Locate the cell with the specified text and output its [X, Y] center coordinate. 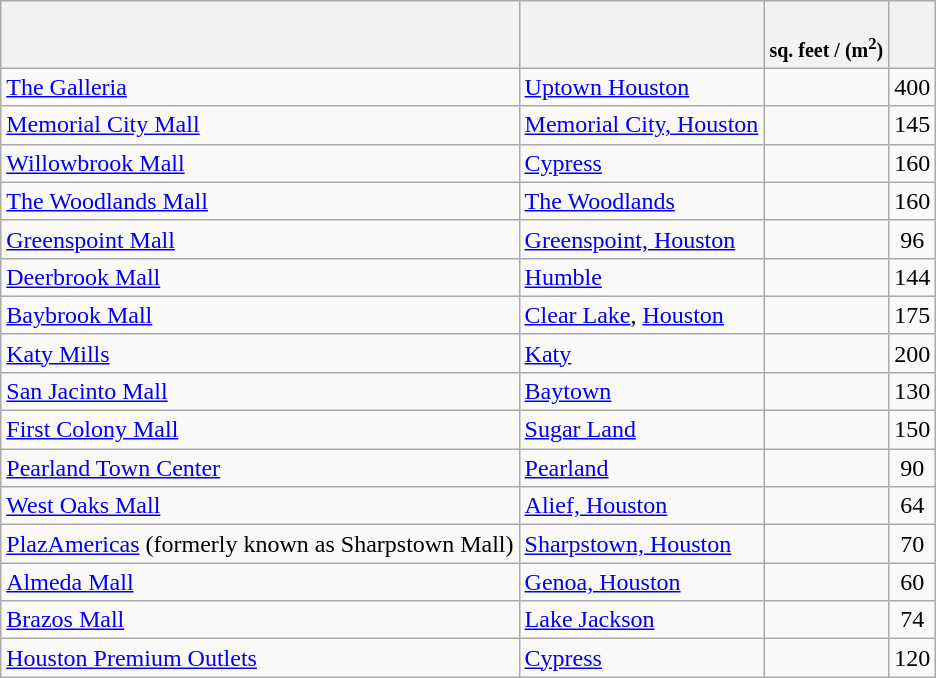
64 [912, 506]
400 [912, 87]
Humble [642, 277]
Pearland Town Center [260, 468]
The Woodlands [642, 201]
Deerbrook Mall [260, 277]
Houston Premium Outlets [260, 658]
130 [912, 391]
Willowbrook Mall [260, 163]
Katy [642, 353]
Baybrook Mall [260, 315]
Greenspoint Mall [260, 239]
Lake Jackson [642, 620]
Sugar Land [642, 430]
Katy Mills [260, 353]
Alief, Houston [642, 506]
Brazos Mall [260, 620]
San Jacinto Mall [260, 391]
Sharpstown, Houston [642, 544]
145 [912, 125]
96 [912, 239]
Greenspoint, Houston [642, 239]
Baytown [642, 391]
60 [912, 582]
90 [912, 468]
200 [912, 353]
175 [912, 315]
Memorial City, Houston [642, 125]
West Oaks Mall [260, 506]
Uptown Houston [642, 87]
70 [912, 544]
The Woodlands Mall [260, 201]
120 [912, 658]
74 [912, 620]
Pearland [642, 468]
The Galleria [260, 87]
144 [912, 277]
Memorial City Mall [260, 125]
Almeda Mall [260, 582]
150 [912, 430]
Genoa, Houston [642, 582]
sq. feet / (m2) [826, 34]
Clear Lake, Houston [642, 315]
PlazAmericas (formerly known as Sharpstown Mall) [260, 544]
First Colony Mall [260, 430]
